Provide the [X, Y] coordinate of the cell's center where the given text is located.  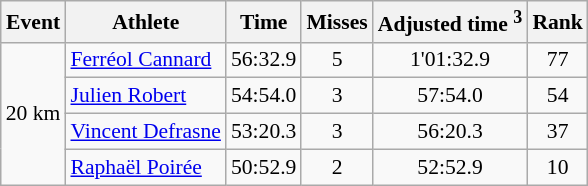
52:52.9 [450, 167]
Julien Robert [145, 96]
Rank [558, 22]
Misses [336, 22]
50:52.9 [264, 167]
Vincent Defrasne [145, 132]
Raphaël Poirée [145, 167]
Adjusted time 3 [450, 22]
Athlete [145, 22]
37 [558, 132]
10 [558, 167]
20 km [34, 113]
Ferréol Cannard [145, 60]
1'01:32.9 [450, 60]
Time [264, 22]
77 [558, 60]
56:20.3 [450, 132]
57:54.0 [450, 96]
56:32.9 [264, 60]
Event [34, 22]
5 [336, 60]
2 [336, 167]
54 [558, 96]
53:20.3 [264, 132]
54:54.0 [264, 96]
